Locate the cell with the specified text and output its [x, y] center coordinate. 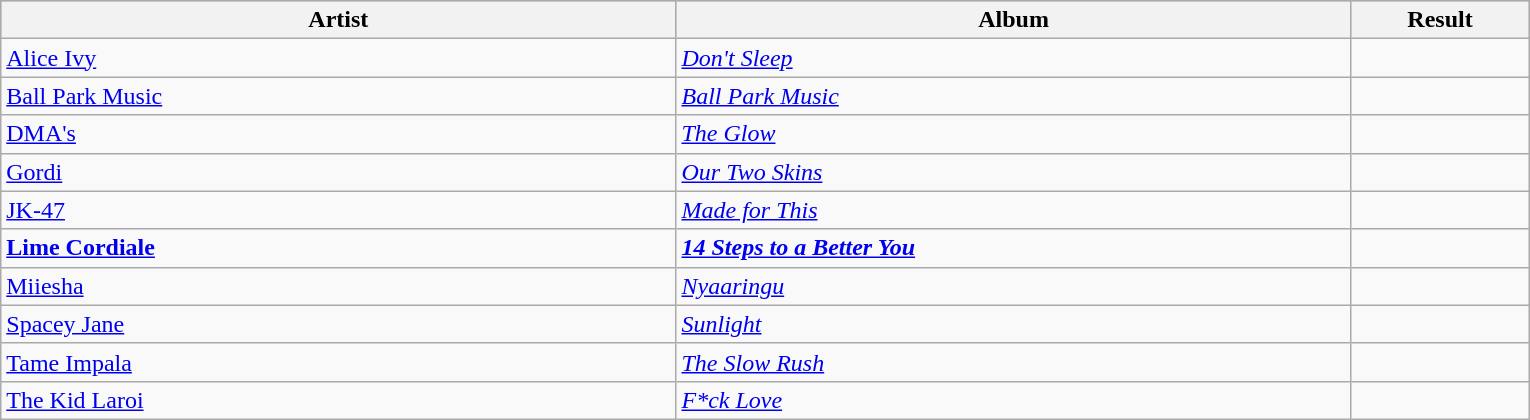
Nyaaringu [1014, 286]
14 Steps to a Better You [1014, 248]
The Kid Laroi [338, 400]
Lime Cordiale [338, 248]
JK-47 [338, 210]
F*ck Love [1014, 400]
Artist [338, 20]
Album [1014, 20]
Made for This [1014, 210]
Don't Sleep [1014, 58]
Tame Impala [338, 362]
Sunlight [1014, 324]
Spacey Jane [338, 324]
The Glow [1014, 134]
Result [1440, 20]
The Slow Rush [1014, 362]
DMA's [338, 134]
Our Two Skins [1014, 172]
Alice Ivy [338, 58]
Miiesha [338, 286]
Gordi [338, 172]
